Return the [x, y] coordinate for the center point of the cell that contains the specified text.  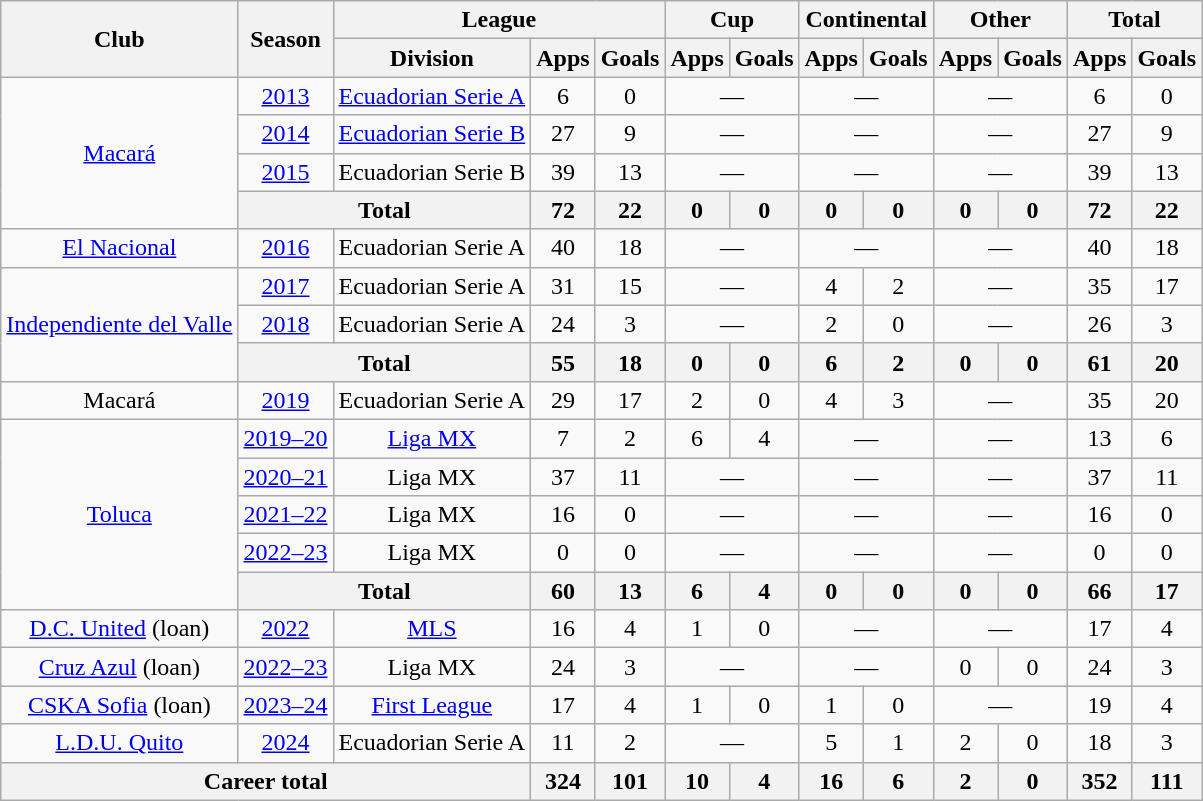
Toluca [120, 514]
Independiente del Valle [120, 324]
19 [1099, 705]
26 [1099, 324]
55 [563, 362]
D.C. United (loan) [120, 629]
Cup [732, 20]
5 [831, 743]
L.D.U. Quito [120, 743]
2016 [286, 248]
Cruz Azul (loan) [120, 667]
29 [563, 400]
Division [432, 58]
CSKA Sofia (loan) [120, 705]
League [499, 20]
60 [563, 591]
Continental [866, 20]
Other [1000, 20]
Season [286, 39]
352 [1099, 781]
324 [563, 781]
2014 [286, 134]
2019 [286, 400]
Club [120, 39]
7 [563, 438]
2017 [286, 286]
15 [630, 286]
2015 [286, 172]
31 [563, 286]
61 [1099, 362]
First League [432, 705]
2020–21 [286, 477]
66 [1099, 591]
MLS [432, 629]
2024 [286, 743]
2019–20 [286, 438]
El Nacional [120, 248]
10 [697, 781]
2021–22 [286, 515]
111 [1167, 781]
2023–24 [286, 705]
2013 [286, 96]
101 [630, 781]
2018 [286, 324]
Career total [266, 781]
2022 [286, 629]
